Scan for the cell matching the given text and deliver its [X, Y] coordinate at center. 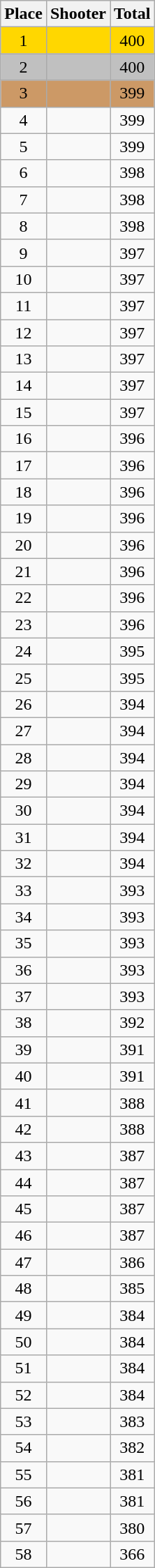
14 [24, 386]
11 [24, 306]
43 [24, 1156]
46 [24, 1236]
6 [24, 173]
54 [24, 1448]
50 [24, 1342]
7 [24, 200]
382 [133, 1448]
24 [24, 651]
26 [24, 704]
15 [24, 412]
29 [24, 784]
37 [24, 996]
5 [24, 147]
16 [24, 439]
56 [24, 1501]
42 [24, 1129]
21 [24, 572]
53 [24, 1421]
8 [24, 226]
31 [24, 837]
39 [24, 1050]
3 [24, 94]
13 [24, 359]
44 [24, 1183]
Place [24, 14]
392 [133, 1023]
22 [24, 598]
45 [24, 1209]
18 [24, 492]
23 [24, 625]
57 [24, 1528]
33 [24, 890]
20 [24, 545]
10 [24, 279]
41 [24, 1103]
27 [24, 731]
9 [24, 253]
25 [24, 678]
48 [24, 1289]
49 [24, 1315]
12 [24, 333]
28 [24, 757]
Total [133, 14]
51 [24, 1368]
34 [24, 917]
35 [24, 943]
58 [24, 1554]
19 [24, 518]
47 [24, 1262]
366 [133, 1554]
36 [24, 970]
17 [24, 465]
383 [133, 1421]
386 [133, 1262]
38 [24, 1023]
30 [24, 811]
1 [24, 40]
55 [24, 1474]
4 [24, 120]
385 [133, 1289]
40 [24, 1076]
Shooter [78, 14]
2 [24, 67]
32 [24, 864]
52 [24, 1395]
380 [133, 1528]
